Capture the cell that displays the provided text and extract its (X, Y) central coordinate. 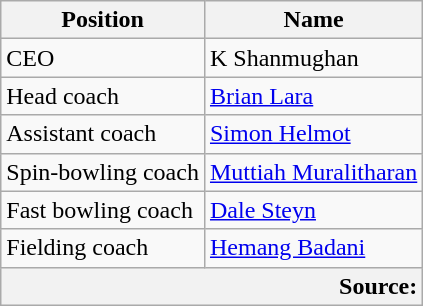
Muttiah Muralitharan (313, 172)
Source: (212, 286)
Fielding coach (103, 248)
Hemang Badani (313, 248)
Position (103, 20)
Head coach (103, 96)
Assistant coach (103, 134)
K Shanmughan (313, 58)
Spin-bowling coach (103, 172)
Name (313, 20)
CEO (103, 58)
Simon Helmot (313, 134)
Fast bowling coach (103, 210)
Brian Lara (313, 96)
Dale Steyn (313, 210)
